Identify which cell holds the provided text, then report its [x, y] central coordinate. 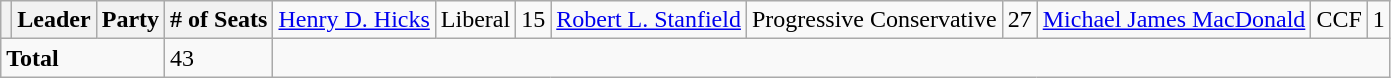
Progressive Conservative [874, 20]
# of Seats [219, 20]
Michael James MacDonald [1174, 20]
Total [83, 58]
43 [219, 58]
15 [534, 20]
CCF [1339, 20]
Henry D. Hicks [354, 20]
27 [1020, 20]
1 [1378, 20]
Robert L. Stanfield [649, 20]
Liberal [475, 20]
Party [130, 20]
Leader [54, 20]
